Identify which cell holds the provided text, then report its [X, Y] central coordinate. 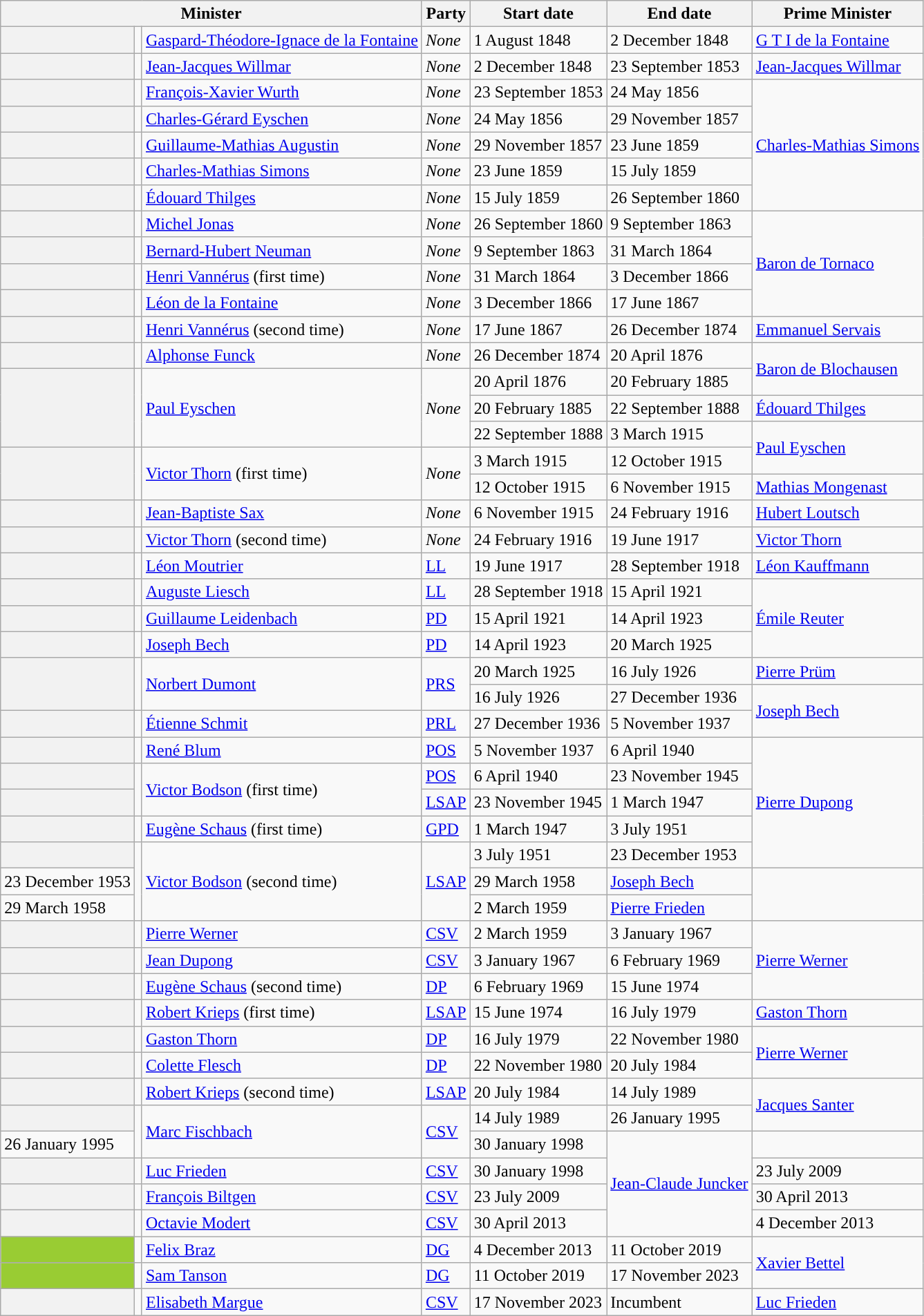
1 August 1848 [538, 40]
Étienne Schmit [282, 723]
Felix Braz [282, 1250]
PRL [446, 723]
Émile Reuter [838, 618]
Eugène Schaus (second time) [282, 986]
Gaspard-Théodore-Ignace de la Fontaine [282, 40]
Auguste Liesch [282, 592]
François-Xavier Wurth [282, 93]
Pierre Dupong [838, 802]
Prime Minister [838, 14]
Bernard-Hubert Neuman [282, 250]
Baron de Tornaco [838, 263]
Jean-Baptiste Sax [282, 513]
Marc Fischbach [282, 1131]
Victor Thorn [838, 540]
Mathias Mongenast [838, 487]
René Blum [282, 750]
Jacques Santer [838, 1105]
Léon Kauffmann [838, 566]
Michel Jonas [282, 224]
Hubert Loutsch [838, 513]
Victor Thorn (first time) [282, 474]
Start date [538, 14]
Emmanuel Servais [838, 330]
Elisabeth Margue [282, 1302]
Octavie Modert [282, 1223]
Colette Flesch [282, 1065]
Eugène Schaus (first time) [282, 829]
Jean-Claude Juncker [679, 1183]
Baron de Blochausen [838, 369]
Léon de la Fontaine [282, 303]
Minister [211, 14]
Henri Vannérus (first time) [282, 276]
Pierre Prüm [838, 671]
Party [446, 14]
Victor Bodson (first time) [282, 790]
François Biltgen [282, 1197]
Sam Tanson [282, 1276]
Robert Krieps (second time) [282, 1091]
Norbert Dumont [282, 684]
Guillaume Leidenbach [282, 618]
G T I de la Fontaine [838, 40]
Xavier Bettel [838, 1263]
Guillaume-Mathias Augustin [282, 145]
Charles-Gérard Eyschen [282, 119]
Henri Vannérus (second time) [282, 330]
Pierre Frieden [679, 908]
Victor Bodson (second time) [282, 881]
End date [679, 14]
PRS [446, 684]
Alphonse Funck [282, 356]
Robert Krieps (first time) [282, 1013]
Léon Moutrier [282, 566]
GPD [446, 829]
Incumbent [679, 1302]
Victor Thorn (second time) [282, 540]
Jean Dupong [282, 960]
